From the cell containing the given text, extract its center point as [x, y] coordinate. 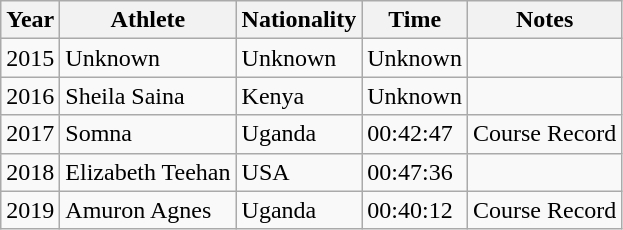
Year [30, 20]
Time [415, 20]
Nationality [299, 20]
Athlete [148, 20]
Elizabeth Teehan [148, 172]
00:47:36 [415, 172]
2018 [30, 172]
USA [299, 172]
00:40:12 [415, 210]
00:42:47 [415, 134]
2016 [30, 96]
Amuron Agnes [148, 210]
2019 [30, 210]
Somna [148, 134]
2015 [30, 58]
2017 [30, 134]
Sheila Saina [148, 96]
Kenya [299, 96]
Notes [544, 20]
